Find where the given text appears and provide that cell's center as [x, y] coordinate. 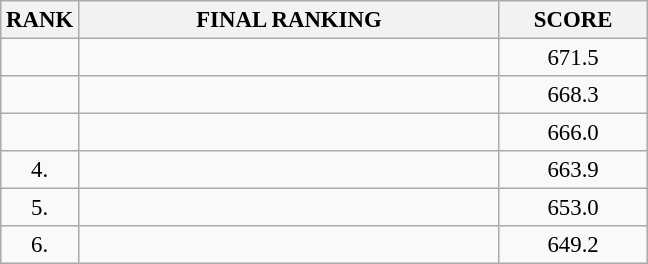
649.2 [572, 245]
5. [40, 208]
RANK [40, 20]
6. [40, 245]
4. [40, 170]
666.0 [572, 133]
FINAL RANKING [288, 20]
663.9 [572, 170]
653.0 [572, 208]
671.5 [572, 58]
SCORE [572, 20]
668.3 [572, 95]
